Capture the cell that displays the provided text and extract its [X, Y] central coordinate. 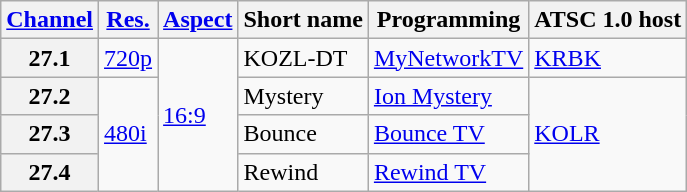
720p [128, 58]
Short name [303, 20]
Mystery [303, 96]
ATSC 1.0 host [608, 20]
27.2 [50, 96]
27.1 [50, 58]
Channel [50, 20]
Res. [128, 20]
Aspect [198, 20]
Rewind [303, 172]
KRBK [608, 58]
480i [128, 134]
KOLR [608, 134]
Bounce TV [448, 134]
Rewind TV [448, 172]
27.3 [50, 134]
Programming [448, 20]
KOZL-DT [303, 58]
Ion Mystery [448, 96]
16:9 [198, 115]
Bounce [303, 134]
27.4 [50, 172]
MyNetworkTV [448, 58]
